Locate the cell with the specified text and output its [x, y] center coordinate. 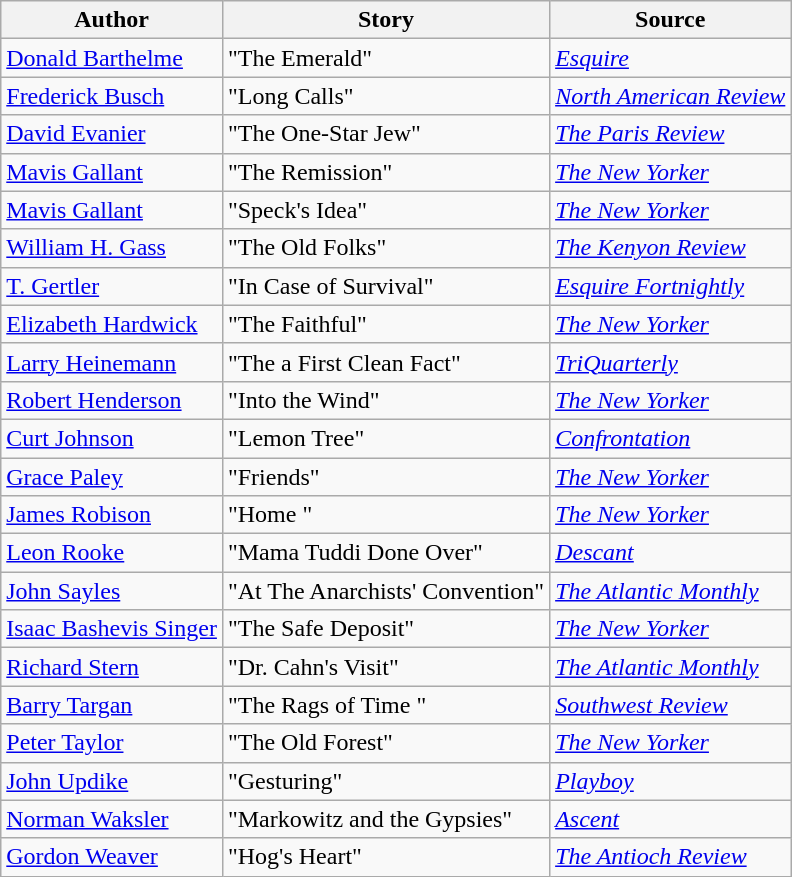
"At The Anarchists' Convention" [386, 591]
Ascent [670, 819]
Isaac Bashevis Singer [112, 629]
John Updike [112, 781]
"Markowitz and the Gypsies" [386, 819]
Playboy [670, 781]
"The Remission" [386, 172]
David Evanier [112, 134]
Gordon Weaver [112, 857]
Larry Heinemann [112, 362]
Robert Henderson [112, 400]
Norman Waksler [112, 819]
TriQuarterly [670, 362]
T. Gertler [112, 286]
"The Faithful" [386, 324]
"The Emerald" [386, 58]
Elizabeth Hardwick [112, 324]
"Long Calls" [386, 96]
Esquire [670, 58]
"Home " [386, 515]
The Antioch Review [670, 857]
James Robison [112, 515]
"The Old Forest" [386, 743]
Author [112, 20]
The Paris Review [670, 134]
Richard Stern [112, 667]
"The a First Clean Fact" [386, 362]
"The Old Folks" [386, 248]
"Speck's Idea" [386, 210]
"In Case of Survival" [386, 286]
North American Review [670, 96]
Southwest Review [670, 705]
"Lemon Tree" [386, 438]
Frederick Busch [112, 96]
Grace Paley [112, 477]
"The One-Star Jew" [386, 134]
John Sayles [112, 591]
Descant [670, 553]
"Hog's Heart" [386, 857]
"Gesturing" [386, 781]
Leon Rooke [112, 553]
Confrontation [670, 438]
Barry Targan [112, 705]
The Kenyon Review [670, 248]
Story [386, 20]
Peter Taylor [112, 743]
"Into the Wind" [386, 400]
"The Safe Deposit" [386, 629]
William H. Gass [112, 248]
"Mama Tuddi Done Over" [386, 553]
"Friends" [386, 477]
Source [670, 20]
Esquire Fortnightly [670, 286]
"The Rags of Time " [386, 705]
Donald Barthelme [112, 58]
Curt Johnson [112, 438]
"Dr. Cahn's Visit" [386, 667]
